Detect which cell encompasses the target text, then output its (X, Y) center coordinate. 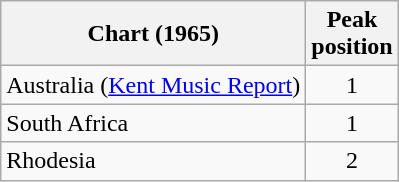
Chart (1965) (154, 34)
Australia (Kent Music Report) (154, 85)
2 (352, 161)
Peakposition (352, 34)
South Africa (154, 123)
Rhodesia (154, 161)
